Identify which cell holds the provided text, then report its [X, Y] central coordinate. 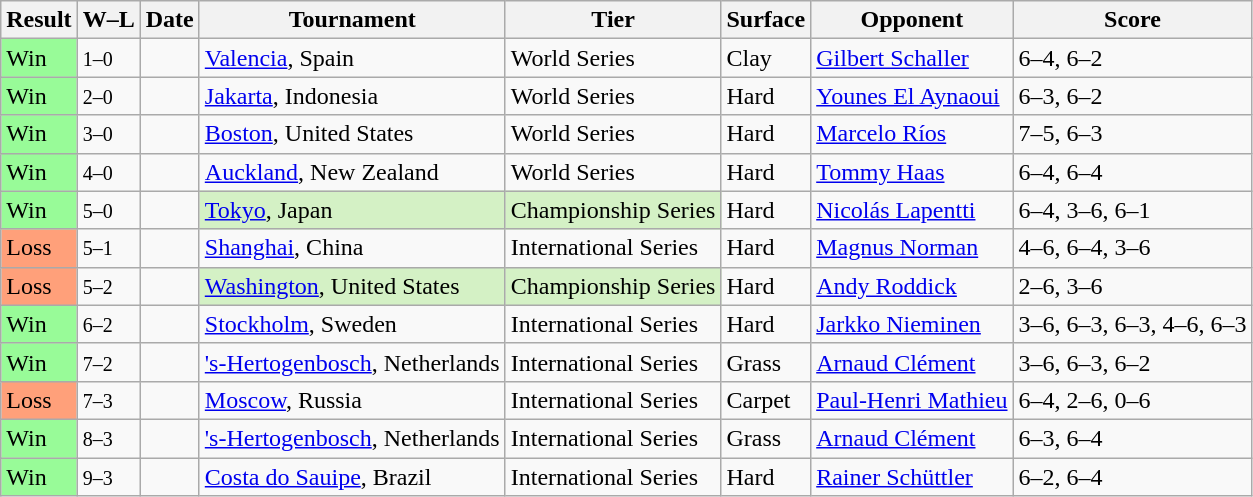
Magnus Norman [912, 248]
Surface [766, 20]
3–0 [108, 134]
Andy Roddick [912, 286]
Tournament [352, 20]
6–4, 6–4 [1132, 172]
8–3 [108, 438]
Nicolás Lapentti [912, 210]
9–3 [108, 477]
Valencia, Spain [352, 58]
2–0 [108, 96]
5–2 [108, 286]
Costa do Sauipe, Brazil [352, 477]
6–3, 6–2 [1132, 96]
6–4, 3–6, 6–1 [1132, 210]
4–0 [108, 172]
Clay [766, 58]
7–5, 6–3 [1132, 134]
Moscow, Russia [352, 400]
6–2 [108, 324]
Shanghai, China [352, 248]
Tokyo, Japan [352, 210]
6–4, 6–2 [1132, 58]
Paul-Henri Mathieu [912, 400]
3–6, 6–3, 6–3, 4–6, 6–3 [1132, 324]
Boston, United States [352, 134]
1–0 [108, 58]
Marcelo Ríos [912, 134]
Date [170, 20]
Younes El Aynaoui [912, 96]
Stockholm, Sweden [352, 324]
Washington, United States [352, 286]
7–2 [108, 362]
6–3, 6–4 [1132, 438]
Jarkko Nieminen [912, 324]
5–0 [108, 210]
3–6, 6–3, 6–2 [1132, 362]
5–1 [108, 248]
Auckland, New Zealand [352, 172]
Gilbert Schaller [912, 58]
2–6, 3–6 [1132, 286]
Rainer Schüttler [912, 477]
Opponent [912, 20]
Jakarta, Indonesia [352, 96]
6–2, 6–4 [1132, 477]
Result [39, 20]
6–4, 2–6, 0–6 [1132, 400]
4–6, 6–4, 3–6 [1132, 248]
W–L [108, 20]
Carpet [766, 400]
Tier [613, 20]
7–3 [108, 400]
Score [1132, 20]
Tommy Haas [912, 172]
